Find where the given text appears and provide that cell's center as (X, Y) coordinate. 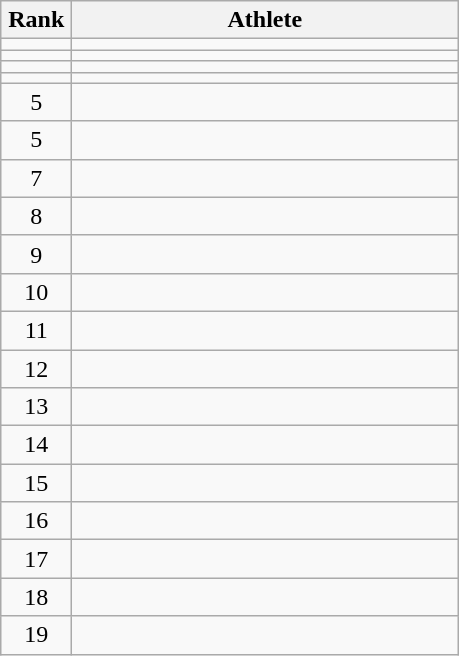
18 (36, 597)
Athlete (265, 20)
14 (36, 445)
13 (36, 407)
17 (36, 559)
19 (36, 635)
11 (36, 330)
Rank (36, 20)
10 (36, 292)
12 (36, 369)
7 (36, 178)
8 (36, 216)
16 (36, 521)
15 (36, 483)
9 (36, 254)
